Return (x, y) of the center of cell containing provided text 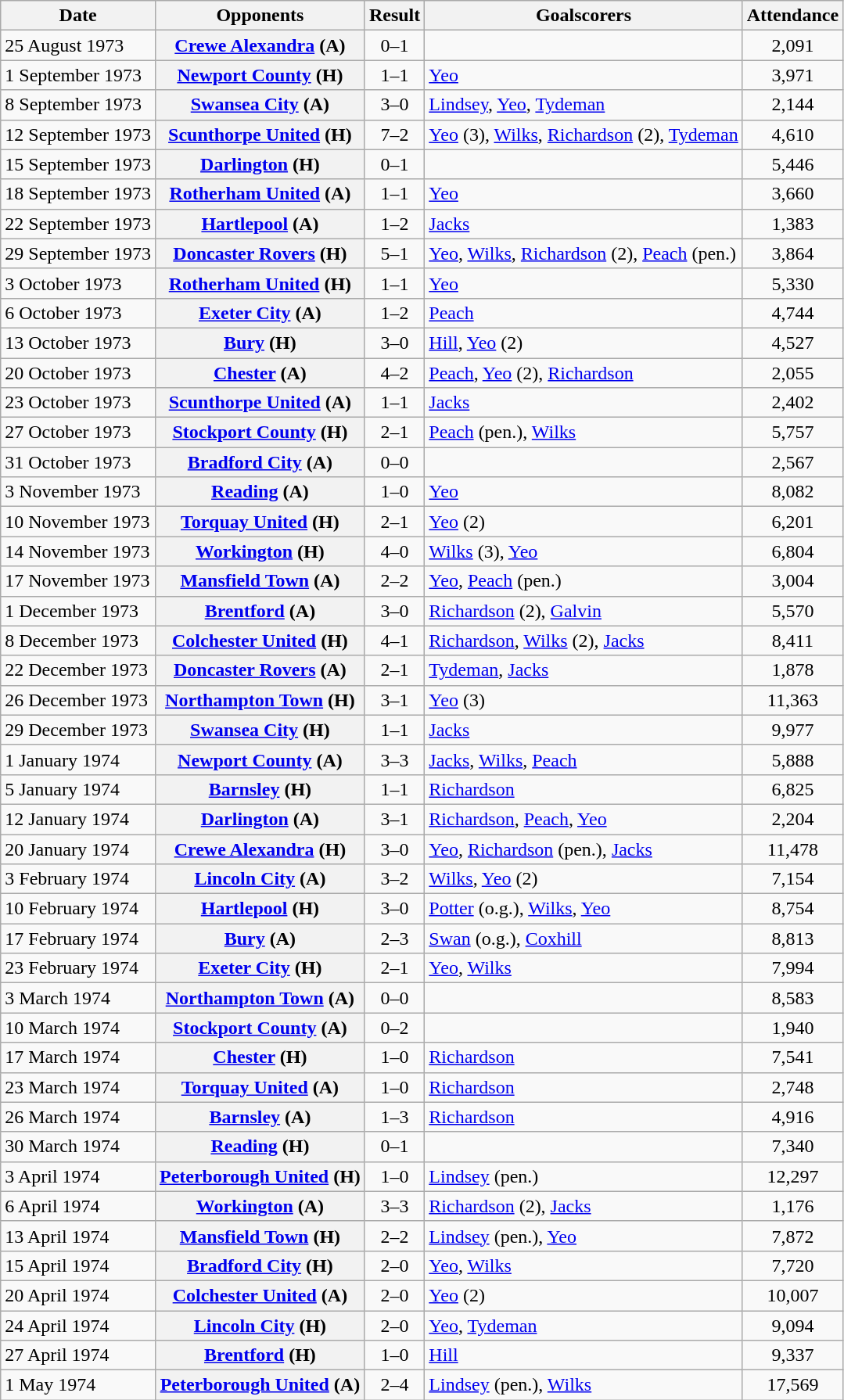
8,754 (792, 909)
Stockport County (A) (260, 1028)
10,007 (792, 1295)
7,340 (792, 1147)
Result (394, 16)
24 April 1974 (78, 1326)
Torquay United (A) (260, 1087)
Peach (584, 313)
17 November 1973 (78, 581)
Workington (A) (260, 1206)
Yeo, Richardson (pen.), Jacks (584, 849)
1,878 (792, 670)
5,757 (792, 433)
1,940 (792, 1028)
Swansea City (A) (260, 105)
Barnsley (H) (260, 789)
Wilks (3), Yeo (584, 551)
22 September 1973 (78, 224)
4–2 (394, 373)
14 November 1973 (78, 551)
17,569 (792, 1385)
2,748 (792, 1087)
Doncaster Rovers (A) (260, 670)
23 October 1973 (78, 403)
13 October 1973 (78, 343)
4,916 (792, 1117)
Chester (A) (260, 373)
Doncaster Rovers (H) (260, 253)
2,204 (792, 819)
12 January 1974 (78, 819)
6 October 1973 (78, 313)
11,478 (792, 849)
15 April 1974 (78, 1265)
12 September 1973 (78, 135)
6 April 1974 (78, 1206)
Opponents (260, 16)
Crewe Alexandra (A) (260, 45)
Wilks, Yeo (2) (584, 879)
22 December 1973 (78, 670)
20 January 1974 (78, 849)
Darlington (H) (260, 164)
1,176 (792, 1206)
Lindsey (pen.), Wilks (584, 1385)
10 February 1974 (78, 909)
Brentford (A) (260, 611)
Darlington (A) (260, 819)
9,977 (792, 730)
Tydeman, Jacks (584, 670)
Scunthorpe United (H) (260, 135)
Yeo, Tydeman (584, 1326)
Jacks, Wilks, Peach (584, 759)
18 September 1973 (78, 194)
3,864 (792, 253)
Yeo, Wilks, Richardson (2), Peach (pen.) (584, 253)
23 February 1974 (78, 968)
5 January 1974 (78, 789)
Lincoln City (A) (260, 879)
5–1 (394, 253)
Brentford (H) (260, 1355)
4,610 (792, 135)
Goalscorers (584, 16)
4,527 (792, 343)
Stockport County (H) (260, 433)
3 October 1973 (78, 283)
2,091 (792, 45)
31 October 1973 (78, 462)
7–2 (394, 135)
2,144 (792, 105)
Hartlepool (A) (260, 224)
8,813 (792, 939)
Potter (o.g.), Wilks, Yeo (584, 909)
Peterborough United (H) (260, 1176)
8,583 (792, 998)
Lindsey (pen.), Yeo (584, 1236)
20 April 1974 (78, 1295)
3–2 (394, 879)
12,297 (792, 1176)
25 August 1973 (78, 45)
29 September 1973 (78, 253)
Peach (pen.), Wilks (584, 433)
13 April 1974 (78, 1236)
Northampton Town (A) (260, 998)
26 March 1974 (78, 1117)
Yeo (3), Wilks, Richardson (2), Tydeman (584, 135)
1,383 (792, 224)
Swansea City (H) (260, 730)
Richardson, Wilks (2), Jacks (584, 641)
1 May 1974 (78, 1385)
27 October 1973 (78, 433)
Yeo (3) (584, 700)
Attendance (792, 16)
17 March 1974 (78, 1057)
Northampton Town (H) (260, 700)
8 September 1973 (78, 105)
23 March 1974 (78, 1087)
Peach, Yeo (2), Richardson (584, 373)
7,994 (792, 968)
Bradford City (H) (260, 1265)
Torquay United (H) (260, 522)
11,363 (792, 700)
8,082 (792, 492)
Bury (H) (260, 343)
27 April 1974 (78, 1355)
5,570 (792, 611)
Richardson (2), Galvin (584, 611)
2,567 (792, 462)
5,888 (792, 759)
8,411 (792, 641)
7,154 (792, 879)
2,055 (792, 373)
2–3 (394, 939)
5,330 (792, 283)
Lindsey, Yeo, Tydeman (584, 105)
7,872 (792, 1236)
Barnsley (A) (260, 1117)
6,825 (792, 789)
20 October 1973 (78, 373)
Bury (A) (260, 939)
Yeo, Peach (pen.) (584, 581)
3 March 1974 (78, 998)
8 December 1973 (78, 641)
3,660 (792, 194)
Swan (o.g.), Coxhill (584, 939)
Lincoln City (H) (260, 1326)
3,004 (792, 581)
30 March 1974 (78, 1147)
15 September 1973 (78, 164)
7,720 (792, 1265)
Hill (584, 1355)
Richardson (2), Jacks (584, 1206)
Bradford City (A) (260, 462)
0–2 (394, 1028)
Newport County (A) (260, 759)
26 December 1973 (78, 700)
10 November 1973 (78, 522)
1 September 1973 (78, 75)
2,402 (792, 403)
Newport County (H) (260, 75)
2–4 (394, 1385)
Exeter City (H) (260, 968)
7,541 (792, 1057)
3 November 1973 (78, 492)
1 December 1973 (78, 611)
6,201 (792, 522)
4–0 (394, 551)
Scunthorpe United (A) (260, 403)
4,744 (792, 313)
3 February 1974 (78, 879)
9,094 (792, 1326)
Date (78, 16)
Colchester United (A) (260, 1295)
Chester (H) (260, 1057)
Workington (H) (260, 551)
17 February 1974 (78, 939)
Rotherham United (H) (260, 283)
Rotherham United (A) (260, 194)
6,804 (792, 551)
Hartlepool (H) (260, 909)
Peterborough United (A) (260, 1385)
Hill, Yeo (2) (584, 343)
3 April 1974 (78, 1176)
29 December 1973 (78, 730)
Reading (H) (260, 1147)
4–1 (394, 641)
3,971 (792, 75)
10 March 1974 (78, 1028)
Exeter City (A) (260, 313)
5,446 (792, 164)
1–3 (394, 1117)
Lindsey (pen.) (584, 1176)
Mansfield Town (H) (260, 1236)
1 January 1974 (78, 759)
Richardson, Peach, Yeo (584, 819)
Colchester United (H) (260, 641)
9,337 (792, 1355)
Crewe Alexandra (H) (260, 849)
Mansfield Town (A) (260, 581)
Reading (A) (260, 492)
